Provide the (x, y) coordinate of the cell's center where the given text is located.  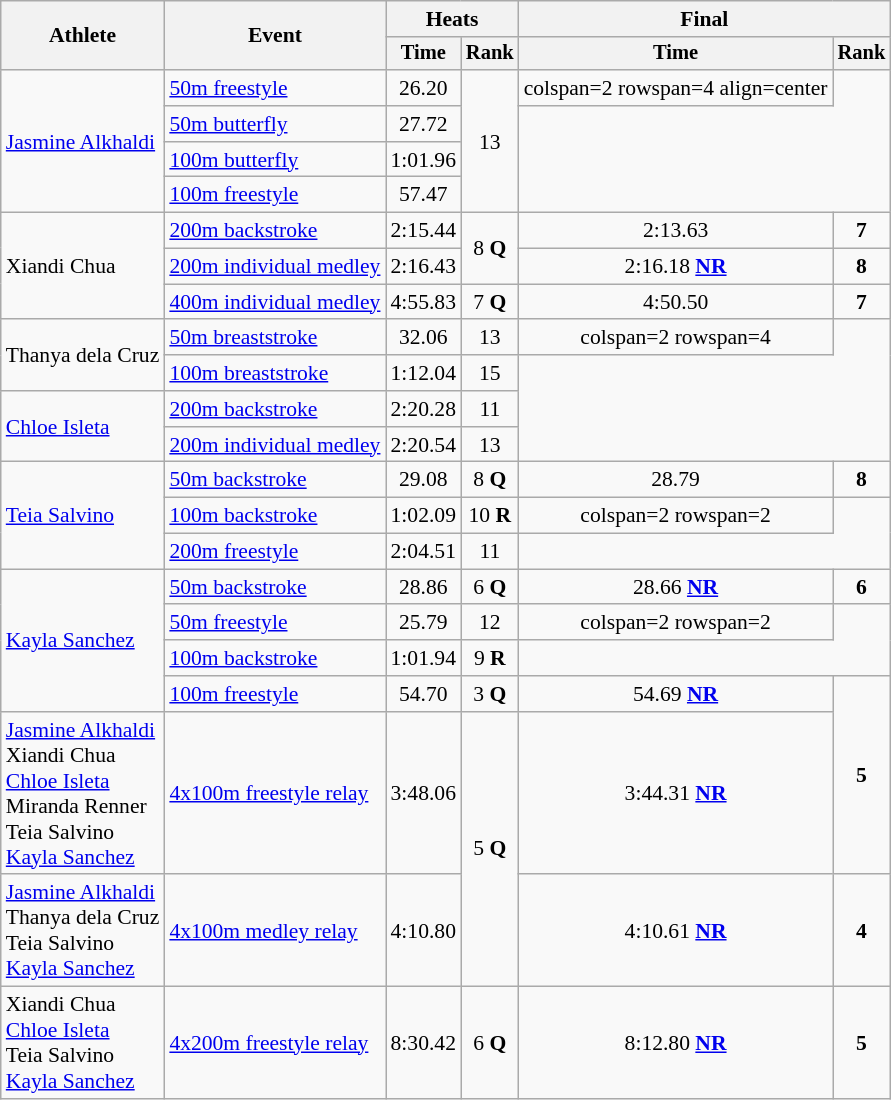
29.08 (424, 480)
1:02.09 (424, 516)
7 Q (490, 302)
400m individual medley (274, 302)
50m butterfly (274, 124)
1:01.96 (424, 160)
25.79 (424, 623)
28.66 NR (676, 587)
Kayla Sanchez (83, 640)
Xiandi ChuaChloe IsletaTeia SalvinoKayla Sanchez (83, 1043)
3 Q (490, 694)
2:16.43 (424, 267)
colspan=2 rowspan=4 (676, 338)
4:55.83 (424, 302)
5 Q (490, 850)
4x100m freestyle relay (274, 794)
3:48.06 (424, 794)
Jasmine Alkhaldi (83, 141)
Chloe Isleta (83, 426)
54.70 (424, 694)
Jasmine AlkhaldiThanya dela CruzTeia SalvinoKayla Sanchez (83, 931)
Thanya dela Cruz (83, 356)
4x200m freestyle relay (274, 1043)
54.69 NR (676, 694)
colspan=2 rowspan=4 align=center (676, 88)
2:04.51 (424, 552)
4:10.61 NR (676, 931)
2:20.54 (424, 445)
4x100m medley relay (274, 931)
8:30.42 (424, 1043)
2:15.44 (424, 231)
28.86 (424, 587)
15 (490, 373)
Final (705, 19)
27.72 (424, 124)
1:12.04 (424, 373)
2:16.18 NR (676, 267)
6 (862, 587)
Xiandi Chua (83, 266)
28.79 (676, 480)
100m butterfly (274, 160)
26.20 (424, 88)
3:44.31 NR (676, 794)
200m freestyle (274, 552)
Event (274, 36)
2:13.63 (676, 231)
10 R (490, 516)
100m breaststroke (274, 373)
9 R (490, 658)
Heats (452, 19)
50m breaststroke (274, 338)
Athlete (83, 36)
12 (490, 623)
32.06 (424, 338)
57.47 (424, 195)
Teia Salvino (83, 516)
4 (862, 931)
4:10.80 (424, 931)
1:01.94 (424, 658)
8:12.80 NR (676, 1043)
2:20.28 (424, 409)
Jasmine AlkhaldiXiandi ChuaChloe IsletaMiranda RennerTeia SalvinoKayla Sanchez (83, 794)
4:50.50 (676, 302)
